Pinpoint the cell where the given text exists, returning its (x, y) midpoint coordinate. 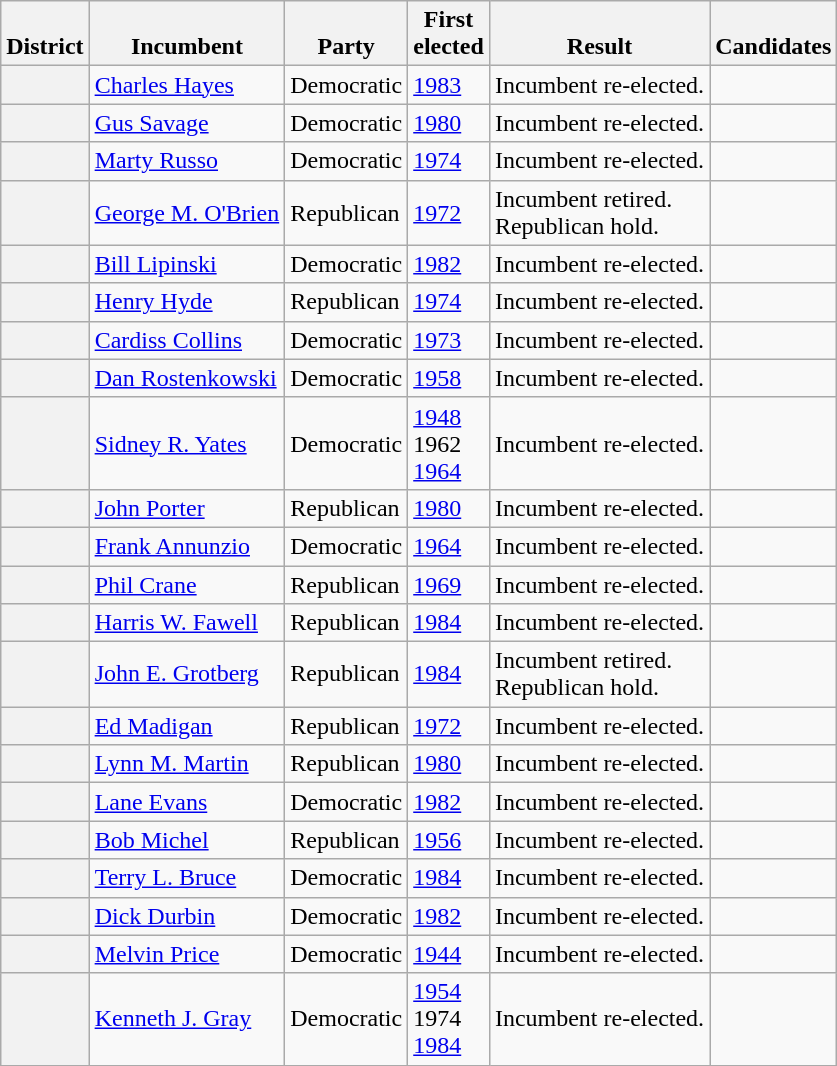
Incumbent (187, 34)
Ed Madigan (187, 726)
Kenneth J. Gray (187, 1019)
Gus Savage (187, 123)
Dick Durbin (187, 916)
1956 (449, 840)
19541974 1984 (449, 1019)
Melvin Price (187, 954)
George M. O'Brien (187, 212)
Cardiss Collins (187, 340)
Charles Hayes (187, 85)
1969 (449, 585)
Phil Crane (187, 585)
Sidney R. Yates (187, 443)
1944 (449, 954)
Lynn M. Martin (187, 764)
1983 (449, 85)
19481962 1964 (449, 443)
1958 (449, 378)
John E. Grotberg (187, 674)
Harris W. Fawell (187, 623)
Candidates (774, 34)
Frank Annunzio (187, 546)
Result (599, 34)
1964 (449, 546)
Bob Michel (187, 840)
Marty Russo (187, 161)
John Porter (187, 508)
1973 (449, 340)
District (45, 34)
Firstelected (449, 34)
Party (346, 34)
Lane Evans (187, 802)
Henry Hyde (187, 302)
Dan Rostenkowski (187, 378)
Bill Lipinski (187, 264)
Terry L. Bruce (187, 878)
